For the text-containing cell, return its midpoint in [X, Y] coordinate format. 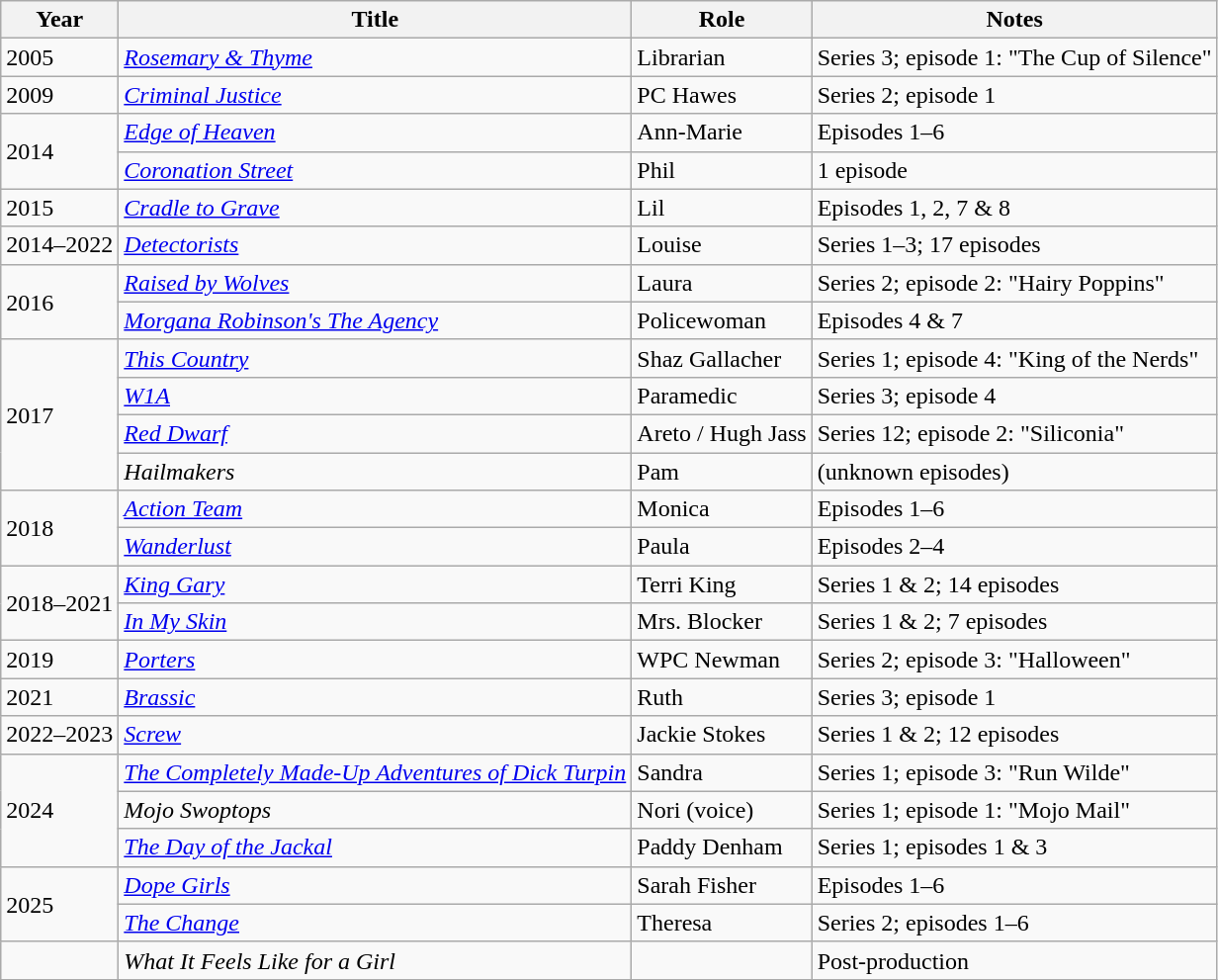
Terri King [722, 584]
Title [376, 20]
King Gary [376, 584]
Hailmakers [376, 472]
Theresa [722, 923]
Criminal Justice [376, 95]
Coronation Street [376, 170]
Lil [722, 208]
Series 2; episode 2: "Hairy Poppins" [1014, 283]
Jackie Stokes [722, 735]
Series 1 & 2; 7 episodes [1014, 622]
Red Dwarf [376, 433]
Nori (voice) [722, 810]
Episodes 4 & 7 [1014, 320]
1 episode [1014, 170]
Rosemary & Thyme [376, 57]
Librarian [722, 57]
Series 1 & 2; 12 episodes [1014, 735]
2017 [59, 414]
2005 [59, 57]
WPC Newman [722, 660]
Pam [722, 472]
Series 3; episode 1 [1014, 697]
Series 1; episode 1: "Mojo Mail" [1014, 810]
Series 2; episode 1 [1014, 95]
Ruth [722, 697]
In My Skin [376, 622]
The Day of the Jackal [376, 847]
Louise [722, 245]
Year [59, 20]
(unknown episodes) [1014, 472]
2019 [59, 660]
Ann-Marie [722, 133]
Cradle to Grave [376, 208]
2015 [59, 208]
2018 [59, 528]
Series 1; episodes 1 & 3 [1014, 847]
Laura [722, 283]
Brassic [376, 697]
Phil [722, 170]
Sandra [722, 772]
Mrs. Blocker [722, 622]
Episodes 2–4 [1014, 547]
2022–2023 [59, 735]
Shaz Gallacher [722, 358]
Action Team [376, 509]
Paddy Denham [722, 847]
This Country [376, 358]
Raised by Wolves [376, 283]
Policewoman [722, 320]
Series 1; episode 3: "Run Wilde" [1014, 772]
Series 1; episode 4: "King of the Nerds" [1014, 358]
Paula [722, 547]
Edge of Heaven [376, 133]
Monica [722, 509]
PC Hawes [722, 95]
What It Feels Like for a Girl [376, 960]
Mojo Swoptops [376, 810]
Wanderlust [376, 547]
Series 1 & 2; 14 episodes [1014, 584]
Series 1–3; 17 episodes [1014, 245]
Paramedic [722, 396]
Series 2; episode 3: "Halloween" [1014, 660]
2016 [59, 302]
Porters [376, 660]
Sarah Fisher [722, 885]
2018–2021 [59, 603]
W1A [376, 396]
Series 3; episode 4 [1014, 396]
2021 [59, 697]
Notes [1014, 20]
2014 [59, 151]
Detectorists [376, 245]
Series 2; episodes 1–6 [1014, 923]
2009 [59, 95]
The Change [376, 923]
2024 [59, 810]
Episodes 1, 2, 7 & 8 [1014, 208]
Screw [376, 735]
The Completely Made-Up Adventures of Dick Turpin [376, 772]
Morgana Robinson's The Agency [376, 320]
Role [722, 20]
2014–2022 [59, 245]
2025 [59, 904]
Series 12; episode 2: "Siliconia" [1014, 433]
Series 3; episode 1: "The Cup of Silence" [1014, 57]
Post-production [1014, 960]
Areto / Hugh Jass [722, 433]
Dope Girls [376, 885]
